Search for the cell housing the specified text and yield its (x, y) center coordinate. 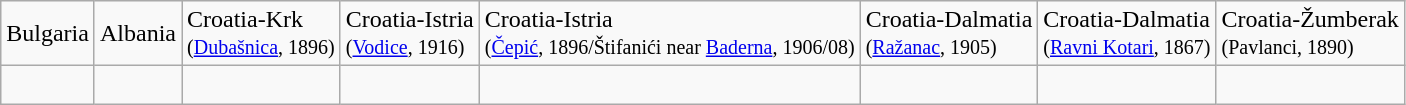
Bulgaria (48, 34)
Croatia-Istria(Čepić, 1896/Štifanići near Baderna, 1906/08) (670, 34)
Albania (138, 34)
Croatia-Žumberak(Pavlanci, 1890) (1310, 34)
Croatia-Istria(Vodice, 1916) (410, 34)
Croatia-Dalmatia(Ravni Kotari, 1867) (1127, 34)
Croatia-Krk(Dubašnica, 1896) (262, 34)
Croatia-Dalmatia(Ražanac, 1905) (949, 34)
